Locate the cell with the specified text and output its (X, Y) center coordinate. 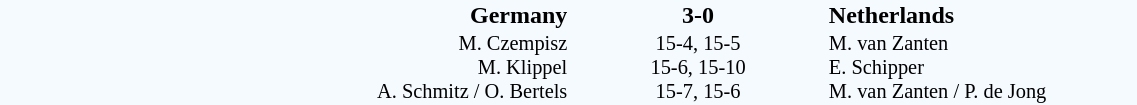
3-0 (698, 15)
M. CzempiszM. KlippelA. Schmitz / O. Bertels (414, 68)
15-4, 15-515-6, 15-1015-7, 15-6 (698, 68)
Germany (414, 15)
Netherlands (982, 15)
M. van ZantenE. SchipperM. van Zanten / P. de Jong (982, 68)
